Capture the cell that displays the provided text and extract its (x, y) central coordinate. 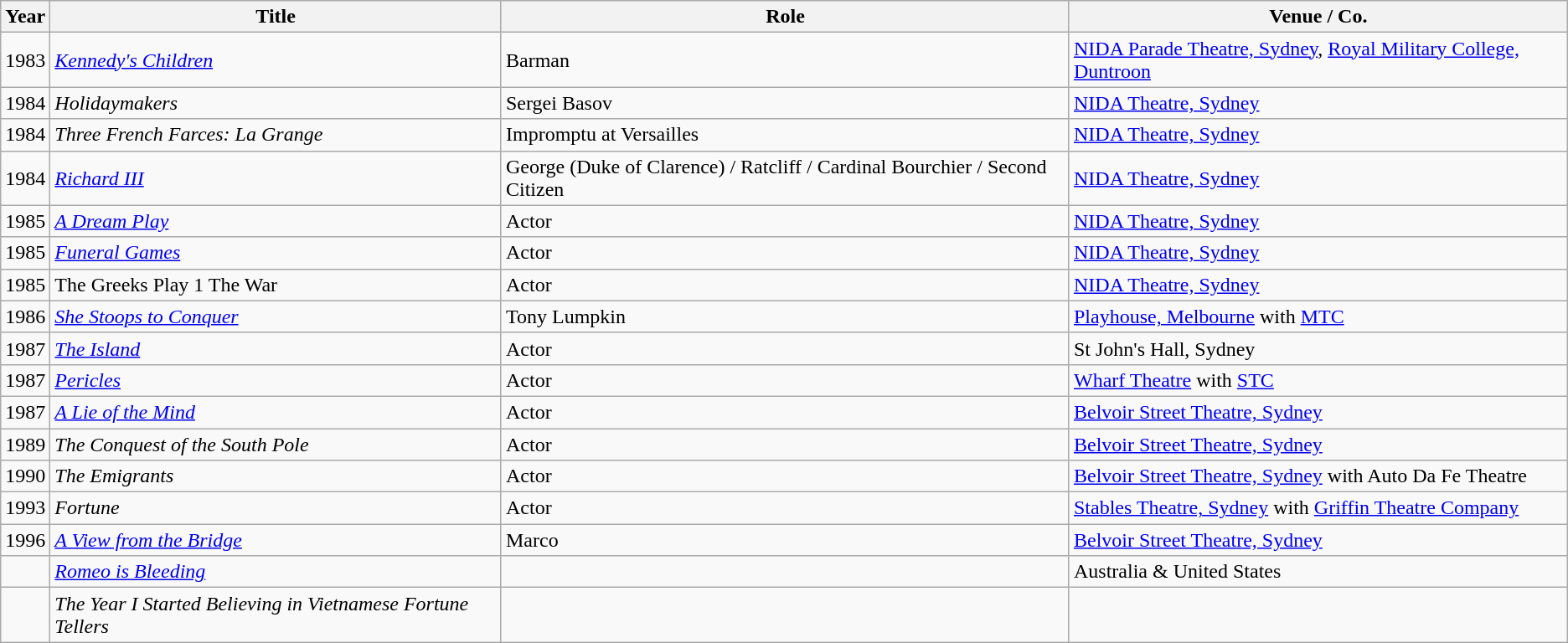
Year (25, 17)
Richard III (276, 177)
Belvoir Street Theatre, Sydney with Auto Da Fe Theatre (1318, 476)
Three French Farces: La Grange (276, 135)
A Lie of the Mind (276, 412)
The Greeks Play 1 The War (276, 285)
Title (276, 17)
Pericles (276, 380)
Venue / Co. (1318, 17)
Impromptu at Versailles (785, 135)
Wharf Theatre with STC (1318, 380)
The Conquest of the South Pole (276, 445)
St John's Hall, Sydney (1318, 348)
1983 (25, 60)
Holidaymakers (276, 103)
Funeral Games (276, 253)
Romeo is Bleeding (276, 572)
1989 (25, 445)
George (Duke of Clarence) / Ratcliff / Cardinal Bourchier / Second Citizen (785, 177)
She Stoops to Conquer (276, 316)
Kennedy's Children (276, 60)
Sergei Basov (785, 103)
1993 (25, 508)
1996 (25, 540)
The Emigrants (276, 476)
Role (785, 17)
Playhouse, Melbourne with MTC (1318, 316)
The Island (276, 348)
A View from the Bridge (276, 540)
NIDA Parade Theatre, Sydney, Royal Military College, Duntroon (1318, 60)
The Year I Started Believing in Vietnamese Fortune Tellers (276, 615)
Tony Lumpkin (785, 316)
Fortune (276, 508)
Marco (785, 540)
Barman (785, 60)
A Dream Play (276, 221)
Stables Theatre, Sydney with Griffin Theatre Company (1318, 508)
Australia & United States (1318, 572)
1990 (25, 476)
1986 (25, 316)
